Pinpoint the cell where the given text exists, returning its (X, Y) midpoint coordinate. 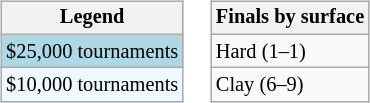
Legend (92, 18)
Finals by surface (290, 18)
$10,000 tournaments (92, 85)
Clay (6–9) (290, 85)
Hard (1–1) (290, 51)
$25,000 tournaments (92, 51)
